Extract the (x, y) coordinate from the center of the cell holding the provided text.  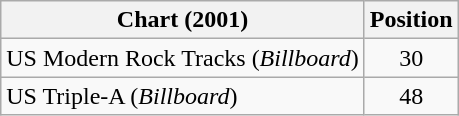
US Modern Rock Tracks (Billboard) (183, 58)
48 (411, 96)
Chart (2001) (183, 20)
Position (411, 20)
US Triple-A (Billboard) (183, 96)
30 (411, 58)
